Determine the (X, Y) coordinate at the center of the cell enclosing the given text.  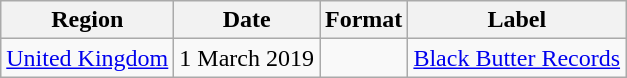
United Kingdom (88, 58)
Date (247, 20)
Region (88, 20)
1 March 2019 (247, 58)
Label (517, 20)
Format (364, 20)
Black Butter Records (517, 58)
